Locate the cell with the specified text and output its [x, y] center coordinate. 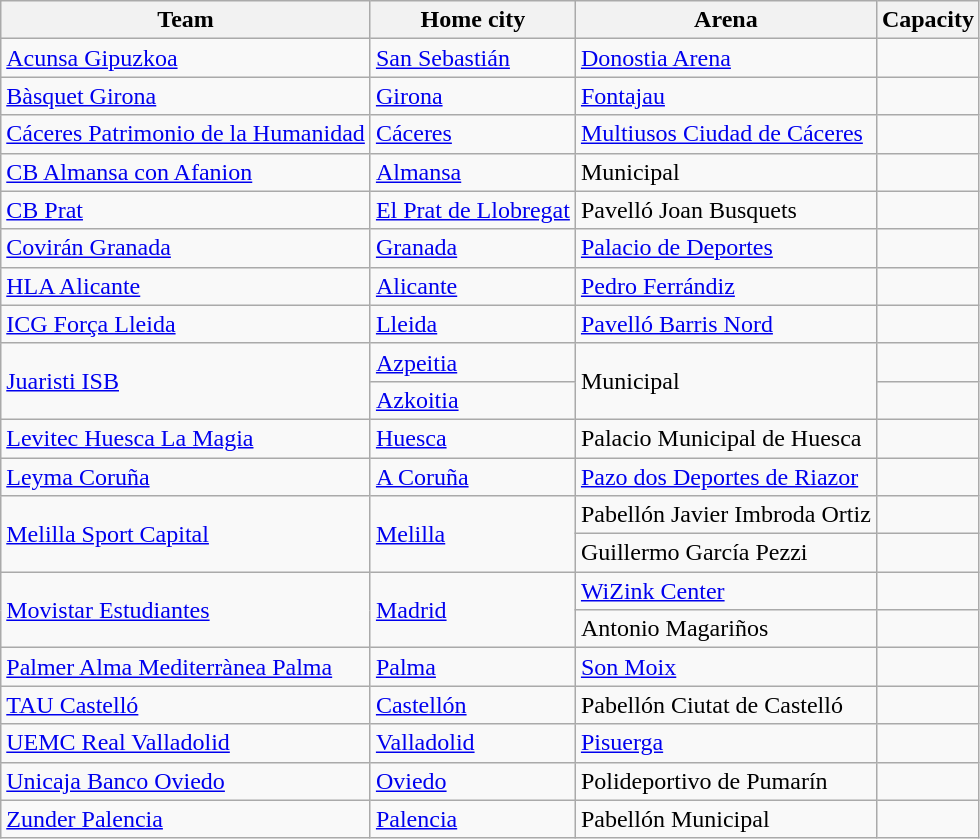
El Prat de Llobregat [472, 210]
Huesca [472, 438]
ICG Força Lleida [186, 324]
Alicante [472, 286]
Palma [472, 667]
Pisuerga [726, 743]
Juaristi ISB [186, 381]
Azpeitia [472, 362]
Leyma Coruña [186, 477]
Pedro Ferrándiz [726, 286]
Pazo dos Deportes de Riazor [726, 477]
Palacio Municipal de Huesca [726, 438]
Pabellón Ciutat de Castelló [726, 705]
CB Prat [186, 210]
Palmer Alma Mediterrànea Palma [186, 667]
Acunsa Gipuzkoa [186, 58]
Pavelló Barris Nord [726, 324]
Donostia Arena [726, 58]
Polideportivo de Pumarín [726, 781]
UEMC Real Valladolid [186, 743]
Covirán Granada [186, 248]
Fontajau [726, 96]
WiZink Center [726, 591]
Home city [472, 20]
Levitec Huesca La Magia [186, 438]
Antonio Magariños [726, 629]
CB Almansa con Afanion [186, 172]
HLA Alicante [186, 286]
Movistar Estudiantes [186, 610]
Pabellón Municipal [726, 819]
Multiusos Ciudad de Cáceres [726, 134]
Oviedo [472, 781]
Valladolid [472, 743]
Madrid [472, 610]
Granada [472, 248]
Pavelló Joan Busquets [726, 210]
Son Moix [726, 667]
Almansa [472, 172]
Palacio de Deportes [726, 248]
Lleida [472, 324]
Melilla [472, 534]
Cáceres Patrimonio de la Humanidad [186, 134]
Guillermo García Pezzi [726, 553]
Unicaja Banco Oviedo [186, 781]
Azkoitia [472, 400]
Bàsquet Girona [186, 96]
A Coruña [472, 477]
Team [186, 20]
Arena [726, 20]
Castellón [472, 705]
Melilla Sport Capital [186, 534]
Zunder Palencia [186, 819]
Pabellón Javier Imbroda Ortiz [726, 515]
Palencia [472, 819]
Cáceres [472, 134]
TAU Castelló [186, 705]
Girona [472, 96]
Capacity [928, 20]
San Sebastián [472, 58]
